Pinpoint the cell where the given text exists, returning its [X, Y] midpoint coordinate. 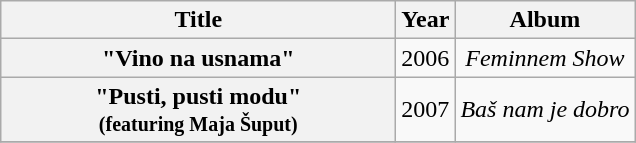
2006 [426, 58]
Album [545, 20]
Year [426, 20]
Feminnem Show [545, 58]
2007 [426, 110]
Baš nam je dobro [545, 110]
"Vino na usnama" [198, 58]
"Pusti, pusti modu"(featuring Maja Šuput) [198, 110]
Title [198, 20]
